Pinpoint the cell where the given text exists, returning its (X, Y) midpoint coordinate. 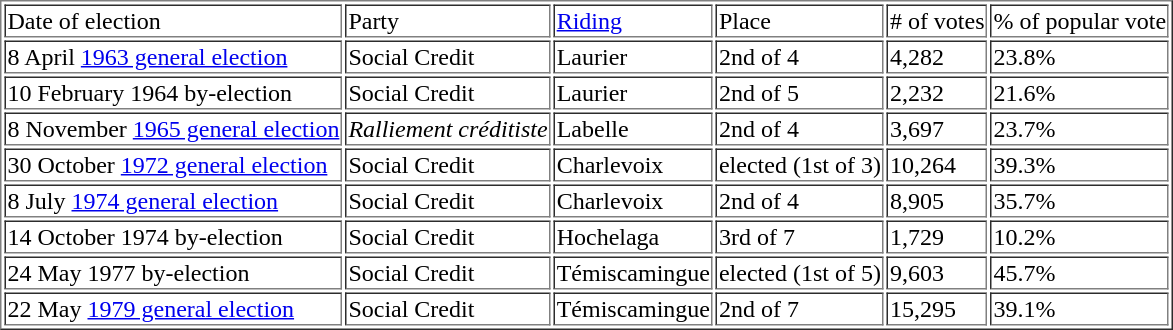
30 October 1972 general election (173, 164)
# of votes (938, 20)
22 May 1979 general election (173, 308)
23.8% (1080, 56)
39.1% (1080, 308)
10.2% (1080, 236)
39.3% (1080, 164)
24 May 1977 by-election (173, 272)
3,697 (938, 128)
10,264 (938, 164)
1,729 (938, 236)
45.7% (1080, 272)
23.7% (1080, 128)
8 April 1963 general election (173, 56)
Ralliement créditiste (448, 128)
Party (448, 20)
elected (1st of 3) (800, 164)
Date of election (173, 20)
10 February 1964 by-election (173, 92)
Hochelaga (634, 236)
2nd of 5 (800, 92)
4,282 (938, 56)
8,905 (938, 200)
Place (800, 20)
8 July 1974 general election (173, 200)
elected (1st of 5) (800, 272)
14 October 1974 by-election (173, 236)
15,295 (938, 308)
Riding (634, 20)
Labelle (634, 128)
8 November 1965 general election (173, 128)
21.6% (1080, 92)
% of popular vote (1080, 20)
35.7% (1080, 200)
2nd of 7 (800, 308)
2,232 (938, 92)
3rd of 7 (800, 236)
9,603 (938, 272)
